For the text-containing cell, return its midpoint in [X, Y] coordinate format. 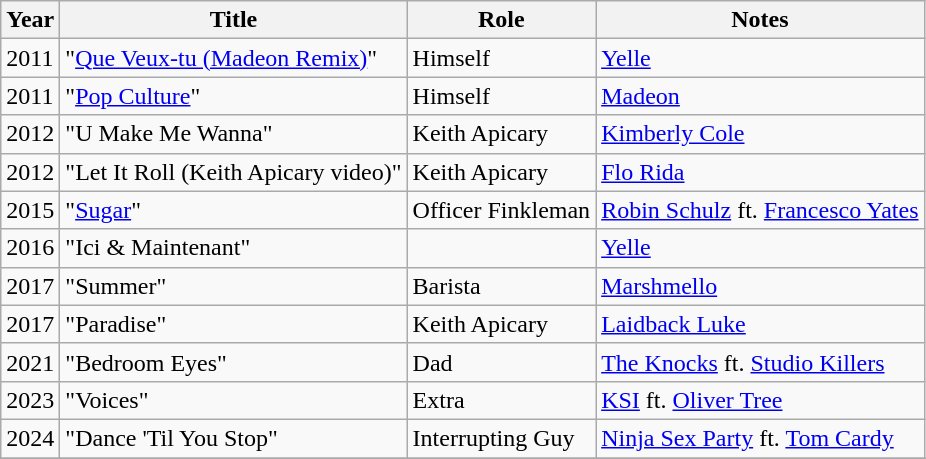
Dad [502, 362]
Flo Rida [760, 172]
Role [502, 20]
"Dance 'Til You Stop" [234, 438]
"Pop Culture" [234, 96]
Laidback Luke [760, 324]
2024 [30, 438]
"Que Veux-tu (Madeon Remix)" [234, 58]
2015 [30, 210]
Ninja Sex Party ft. Tom Cardy [760, 438]
"Voices" [234, 400]
Year [30, 20]
The Knocks ft. Studio Killers [760, 362]
"Paradise" [234, 324]
"Summer" [234, 286]
Marshmello [760, 286]
Kimberly Cole [760, 134]
Extra [502, 400]
Notes [760, 20]
"Let It Roll (Keith Apicary video)" [234, 172]
Robin Schulz ft. Francesco Yates [760, 210]
2023 [30, 400]
Madeon [760, 96]
"Sugar" [234, 210]
"Bedroom Eyes" [234, 362]
Title [234, 20]
Interrupting Guy [502, 438]
Officer Finkleman [502, 210]
2016 [30, 248]
"Ici & Maintenant" [234, 248]
KSI ft. Oliver Tree [760, 400]
"U Make Me Wanna" [234, 134]
Barista [502, 286]
2021 [30, 362]
